Capture the cell that displays the provided text and extract its (X, Y) central coordinate. 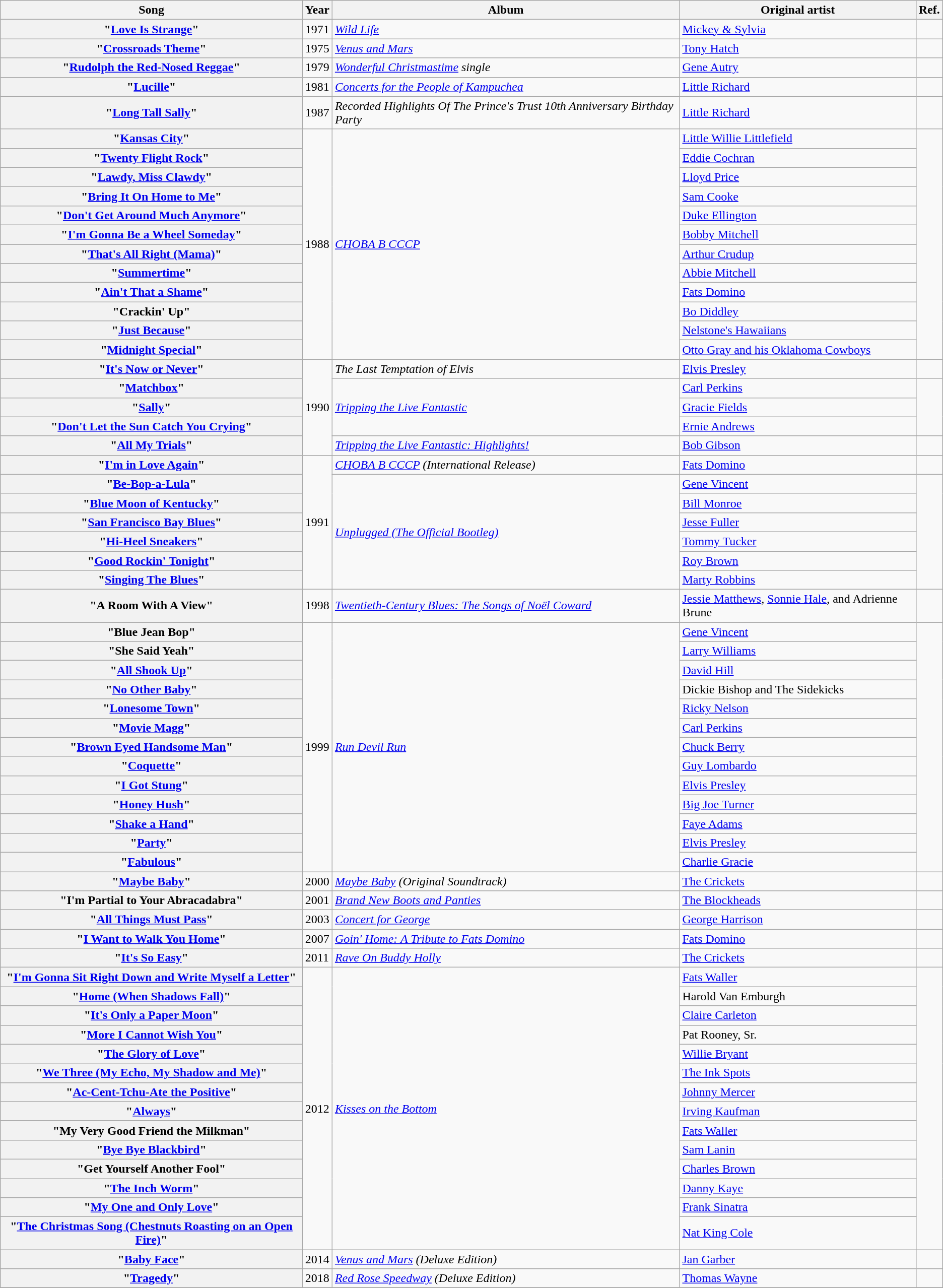
1979 (317, 68)
"It's Now or Never" (152, 369)
"Maybe Baby" (152, 881)
Ref. (929, 10)
"Don't Let the Sun Catch You Crying" (152, 426)
2001 (317, 900)
Song (152, 10)
"Always" (152, 1111)
"She Said Yeah" (152, 651)
"All My Trials" (152, 445)
1971 (317, 29)
"Good Rockin' Tonight" (152, 561)
2003 (317, 920)
1998 (317, 606)
Abbie Mitchell (798, 273)
Rave On Buddy Holly (506, 958)
Bill Monroe (798, 503)
"I'm in Love Again" (152, 465)
"Lucille" (152, 87)
Bobby Mitchell (798, 234)
Duke Ellington (798, 215)
Big Joe Turner (798, 804)
Charles Brown (798, 1169)
"Blue Jean Bop" (152, 632)
"Coquette" (152, 766)
"Sally" (152, 407)
Roy Brown (798, 561)
Jan Garber (798, 1259)
"I Got Stung" (152, 785)
"The Inch Worm" (152, 1188)
"Party" (152, 843)
Brand New Boots and Panties (506, 900)
Mickey & Sylvia (798, 29)
CHOBA B CCCP (International Release) (506, 465)
Nelstone's Hawaiians (798, 331)
"Matchbox" (152, 388)
"Home (When Shadows Fall)" (152, 996)
2007 (317, 939)
"Don't Get Around Much Anymore" (152, 215)
"Get Yourself Another Fool" (152, 1169)
Sam Cooke (798, 196)
2000 (317, 881)
Claire Carleton (798, 1015)
The Blockheads (798, 900)
"Twenty Flight Rock" (152, 158)
Otto Gray and his Oklahoma Cowboys (798, 350)
"It's Only a Paper Moon" (152, 1015)
"Midnight Special" (152, 350)
Irving Kaufman (798, 1111)
"Crackin' Up" (152, 311)
2014 (317, 1259)
Unplugged (The Official Bootleg) (506, 532)
"Just Because" (152, 331)
Faye Adams (798, 823)
Maybe Baby (Original Soundtrack) (506, 881)
"Ain't That a Shame" (152, 292)
"It's So Easy" (152, 958)
"Fabulous" (152, 862)
2011 (317, 958)
"Movie Magg" (152, 728)
1990 (317, 407)
Lloyd Price (798, 177)
Pat Rooney, Sr. (798, 1035)
"Shake a Hand" (152, 823)
"No Other Baby" (152, 689)
1988 (317, 244)
"Blue Moon of Kentucky" (152, 503)
1999 (317, 747)
Wild Life (506, 29)
Arthur Crudup (798, 253)
"Kansas City" (152, 139)
"My One and Only Love" (152, 1207)
Venus and Mars (Deluxe Edition) (506, 1259)
Jesse Fuller (798, 522)
Eddie Cochran (798, 158)
"Crossroads Theme" (152, 48)
Bob Gibson (798, 445)
1981 (317, 87)
Gracie Fields (798, 407)
"Hi-Heel Sneakers" (152, 541)
"I'm Gonna Be a Wheel Someday" (152, 234)
Red Rose Speedway (Deluxe Edition) (506, 1278)
"Lawdy, Miss Clawdy" (152, 177)
"Love Is Strange" (152, 29)
"Long Tall Sally" (152, 113)
Larry Williams (798, 651)
1975 (317, 48)
Harold Van Emburgh (798, 996)
"That's All Right (Mama)" (152, 253)
Frank Sinatra (798, 1207)
Tommy Tucker (798, 541)
2012 (317, 1109)
Venus and Mars (506, 48)
"Tragedy" (152, 1278)
1991 (317, 522)
Twentieth-Century Blues: The Songs of Noël Coward (506, 606)
Kisses on the Bottom (506, 1109)
CHOBA B CCCP (506, 244)
"Brown Eyed Handsome Man" (152, 747)
Run Devil Run (506, 747)
Guy Lombardo (798, 766)
Sam Lanin (798, 1149)
Wonderful Christmastime single (506, 68)
Recorded Highlights Of The Prince's Trust 10th Anniversary Birthday Party (506, 113)
Concerts for the People of Kampuchea (506, 87)
Tripping the Live Fantastic (506, 407)
The Last Temptation of Elvis (506, 369)
"I'm Gonna Sit Right Down and Write Myself a Letter" (152, 977)
"A Room With A View" (152, 606)
George Harrison (798, 920)
Gene Autry (798, 68)
"I Want to Walk You Home" (152, 939)
Ricky Nelson (798, 709)
Danny Kaye (798, 1188)
"The Christmas Song (Chestnuts Roasting on an Open Fire)" (152, 1234)
Dickie Bishop and The Sidekicks (798, 689)
Goin' Home: A Tribute to Fats Domino (506, 939)
Concert for George (506, 920)
David Hill (798, 670)
Nat King Cole (798, 1234)
"San Francisco Bay Blues" (152, 522)
"Summertime" (152, 273)
The Ink Spots (798, 1073)
1987 (317, 113)
Original artist (798, 10)
Thomas Wayne (798, 1278)
"More I Cannot Wish You" (152, 1035)
Marty Robbins (798, 580)
2018 (317, 1278)
Chuck Berry (798, 747)
Johnny Mercer (798, 1092)
"Rudolph the Red-Nosed Reggae" (152, 68)
"I'm Partial to Your Abracadabra" (152, 900)
"Singing The Blues" (152, 580)
"Bring It On Home to Me" (152, 196)
"My Very Good Friend the Milkman" (152, 1130)
Little Willie Littlefield (798, 139)
Charlie Gracie (798, 862)
"Baby Face" (152, 1259)
"Ac-Cent-Tchu-Ate the Positive" (152, 1092)
Year (317, 10)
Album (506, 10)
"The Glory of Love" (152, 1054)
Ernie Andrews (798, 426)
"All Shook Up" (152, 670)
"All Things Must Pass" (152, 920)
"Honey Hush" (152, 804)
Tripping the Live Fantastic: Highlights! (506, 445)
Tony Hatch (798, 48)
Jessie Matthews, Sonnie Hale, and Adrienne Brune (798, 606)
"Bye Bye Blackbird" (152, 1149)
Bo Diddley (798, 311)
Willie Bryant (798, 1054)
"Be-Bop-a-Lula" (152, 484)
"Lonesome Town" (152, 709)
"We Three (My Echo, My Shadow and Me)" (152, 1073)
